Find where the given text appears and provide that cell's center as [X, Y] coordinate. 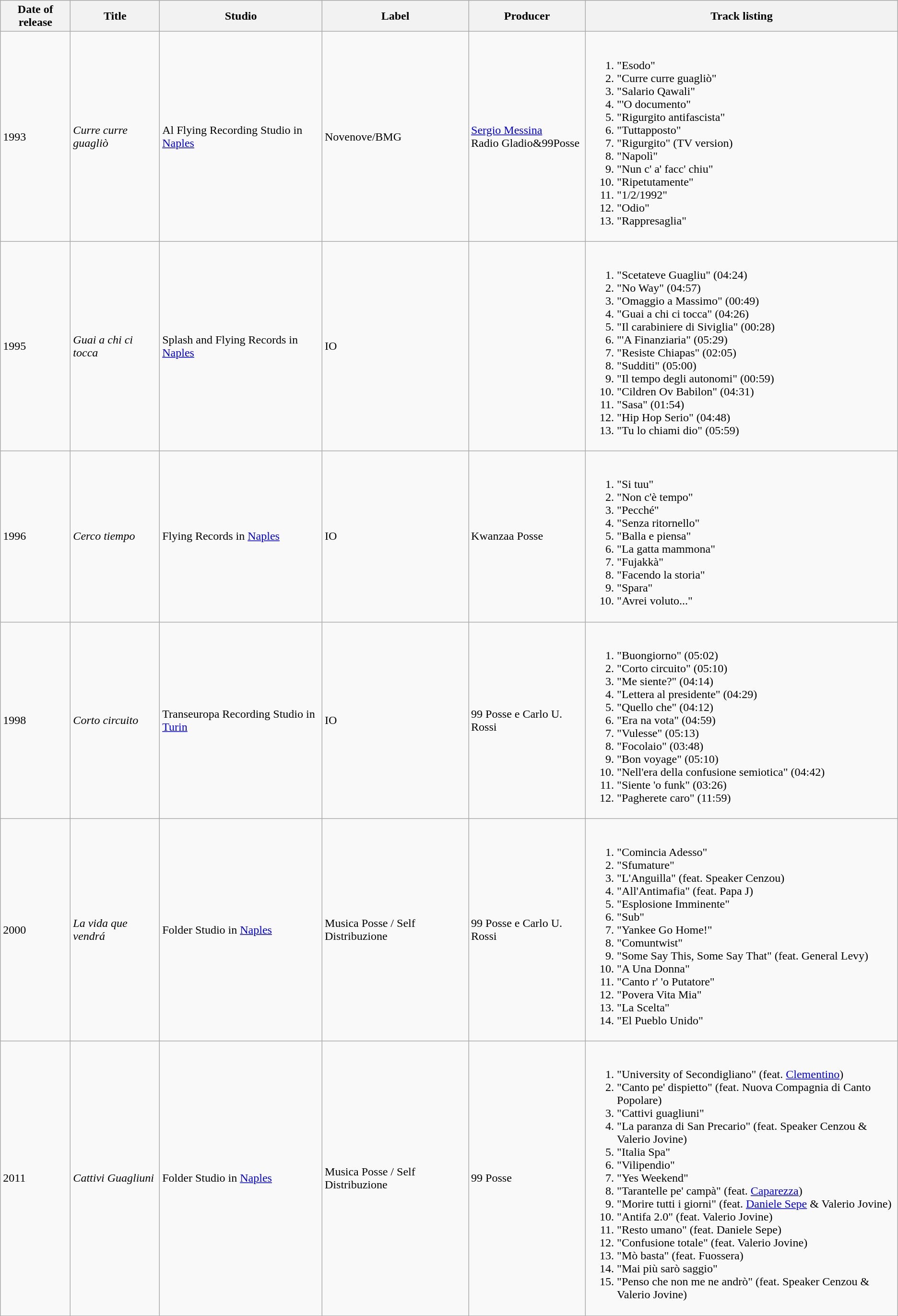
Curre curre guagliò [115, 136]
Cattivi Guagliuni [115, 1178]
1996 [35, 536]
Al Flying Recording Studio in Naples [241, 136]
2011 [35, 1178]
Cerco tiempo [115, 536]
1993 [35, 136]
Title [115, 16]
La vida que vendrá [115, 930]
Guai a chi ci tocca [115, 346]
1995 [35, 346]
Date of release [35, 16]
99 Posse [527, 1178]
Sergio MessinaRadio Gladio&99Posse [527, 136]
Flying Records in Naples [241, 536]
Studio [241, 16]
Splash and Flying Records in Naples [241, 346]
Novenove/BMG [395, 136]
Kwanzaa Posse [527, 536]
2000 [35, 930]
1998 [35, 720]
Label [395, 16]
Producer [527, 16]
Track listing [742, 16]
"Si tuu""Non c'è tempo""Pecché""Senza ritornello""Balla e piensa""La gatta mammona""Fujakkà""Facendo la storia""Spara""Avrei voluto..." [742, 536]
Transeuropa Recording Studio in Turin [241, 720]
Corto circuito [115, 720]
